Locate the cell with the specified text and output its [X, Y] center coordinate. 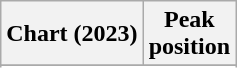
Peakposition [189, 34]
Chart (2023) [72, 34]
